Return [X, Y] of the center of cell containing provided text 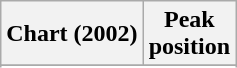
Peakposition [189, 34]
Chart (2002) [72, 34]
